Output the [X, Y] coordinate of the center of the cell containing the given text.  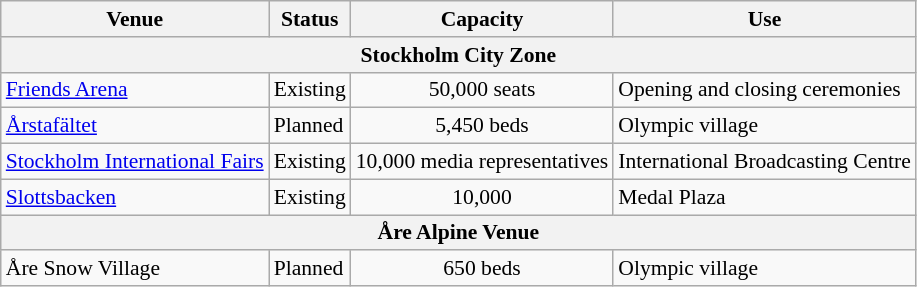
Status [310, 19]
Medal Plaza [764, 197]
10,000 media representatives [482, 162]
10,000 [482, 197]
650 beds [482, 269]
Slottsbacken [135, 197]
Use [764, 19]
Stockholm City Zone [458, 55]
50,000 seats [482, 90]
Venue [135, 19]
Capacity [482, 19]
Friends Arena [135, 90]
International Broadcasting Centre [764, 162]
Årstafältet [135, 126]
Åre Snow Village [135, 269]
Stockholm International Fairs [135, 162]
Åre Alpine Venue [458, 233]
Opening and closing ceremonies [764, 90]
5,450 beds [482, 126]
